Scan for the cell matching the given text and deliver its [X, Y] coordinate at center. 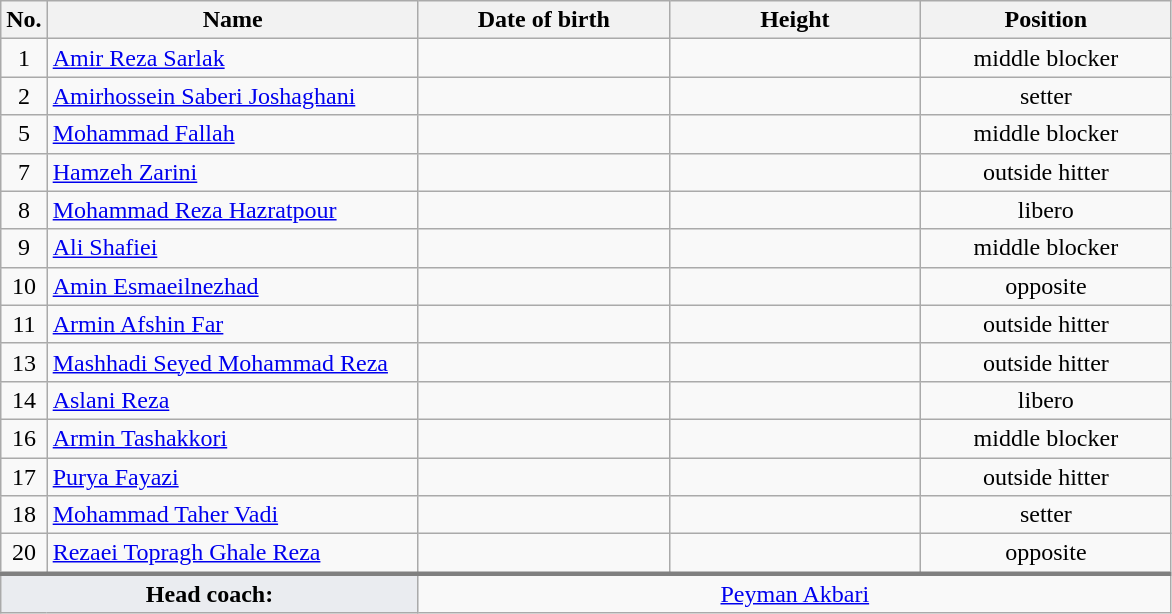
17 [24, 477]
Mohammad Fallah [232, 134]
14 [24, 400]
1 [24, 58]
Amin Esmaeilnezhad [232, 286]
Head coach: [210, 593]
Mohammad Reza Hazratpour [232, 210]
Ali Shafiei [232, 248]
8 [24, 210]
13 [24, 362]
16 [24, 438]
20 [24, 554]
Amirhossein Saberi Joshaghani [232, 96]
10 [24, 286]
No. [24, 20]
Height [794, 20]
Armin Afshin Far [232, 324]
Mashhadi Seyed Mohammad Reza [232, 362]
Mohammad Taher Vadi [232, 515]
5 [24, 134]
Date of birth [544, 20]
Amir Reza Sarlak [232, 58]
18 [24, 515]
11 [24, 324]
7 [24, 172]
9 [24, 248]
Position [1046, 20]
Name [232, 20]
Hamzeh Zarini [232, 172]
2 [24, 96]
Aslani Reza [232, 400]
Armin Tashakkori [232, 438]
Purya Fayazi [232, 477]
Rezaei Topragh Ghale Reza [232, 554]
Peyman Akbari [794, 593]
